Extract the (x, y) coordinate from the center of the cell holding the provided text.  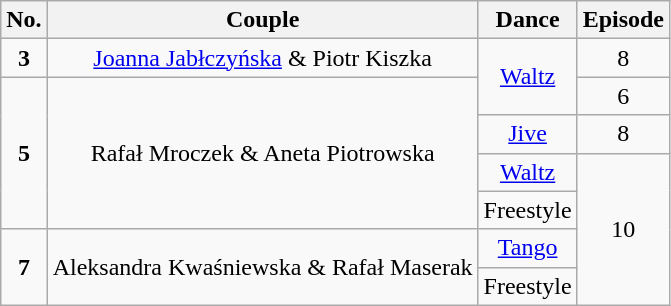
10 (623, 229)
6 (623, 96)
Rafał Mroczek & Aneta Piotrowska (262, 153)
Joanna Jabłczyńska & Piotr Kiszka (262, 58)
Aleksandra Kwaśniewska & Rafał Maserak (262, 267)
Dance (528, 20)
Couple (262, 20)
Episode (623, 20)
Tango (528, 248)
7 (24, 267)
3 (24, 58)
5 (24, 153)
No. (24, 20)
Jive (528, 134)
